Find where the given text appears and provide that cell's center as (x, y) coordinate. 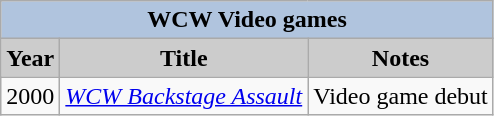
Notes (401, 58)
Video game debut (401, 96)
Year (30, 58)
WCW Backstage Assault (184, 96)
WCW Video games (248, 20)
Title (184, 58)
2000 (30, 96)
